Detect which cell encompasses the target text, then output its (x, y) center coordinate. 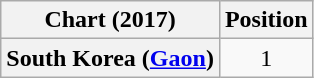
Chart (2017) (110, 20)
South Korea (Gaon) (110, 58)
1 (266, 58)
Position (266, 20)
